Detect which cell encompasses the target text, then output its (X, Y) center coordinate. 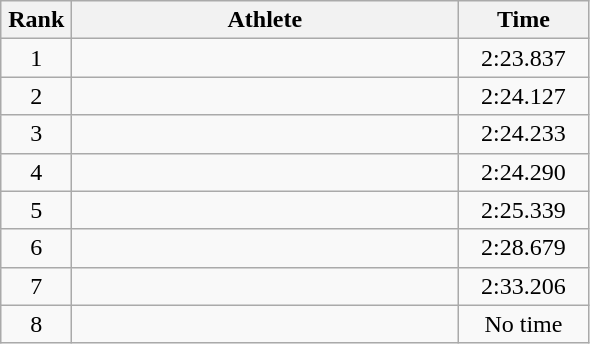
7 (36, 286)
Time (524, 20)
8 (36, 324)
No time (524, 324)
2:23.837 (524, 58)
5 (36, 210)
6 (36, 248)
2:24.127 (524, 96)
2:24.290 (524, 172)
3 (36, 134)
2:33.206 (524, 286)
2 (36, 96)
2:24.233 (524, 134)
Rank (36, 20)
1 (36, 58)
2:28.679 (524, 248)
4 (36, 172)
2:25.339 (524, 210)
Athlete (265, 20)
